Extract the [X, Y] coordinate from the center of the cell holding the provided text.  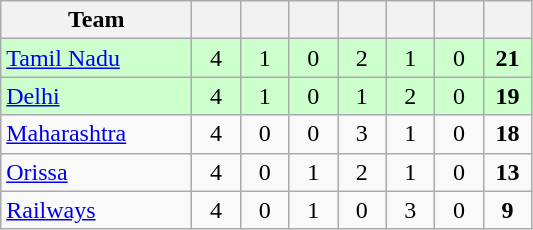
Team [96, 20]
Tamil Nadu [96, 58]
18 [508, 134]
Maharashtra [96, 134]
Orissa [96, 172]
13 [508, 172]
21 [508, 58]
Delhi [96, 96]
Railways [96, 210]
9 [508, 210]
19 [508, 96]
